Find where the given text appears and provide that cell's center as (X, Y) coordinate. 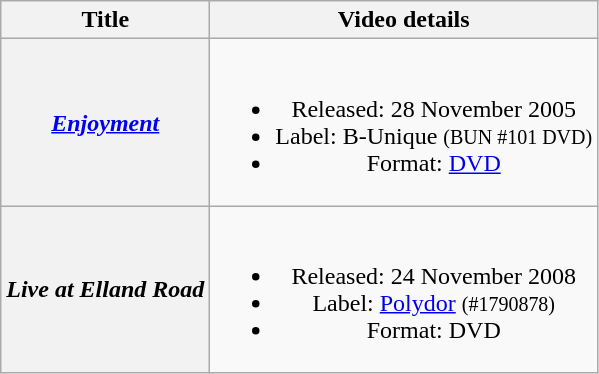
Live at Elland Road (106, 290)
Video details (404, 20)
Title (106, 20)
Released: 28 November 2005Label: B-Unique (BUN #101 DVD)Format: DVD (404, 122)
Released: 24 November 2008Label: Polydor (#1790878)Format: DVD (404, 290)
Enjoyment (106, 122)
